Capture the cell that displays the provided text and extract its (x, y) central coordinate. 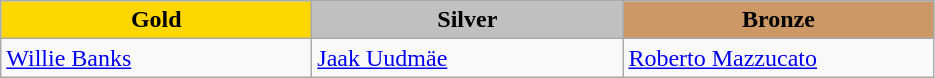
Silver (468, 20)
Willie Banks (156, 58)
Roberto Mazzucato (778, 58)
Jaak Uudmäe (468, 58)
Bronze (778, 20)
Gold (156, 20)
